For the text-containing cell, return its midpoint in (X, Y) coordinate format. 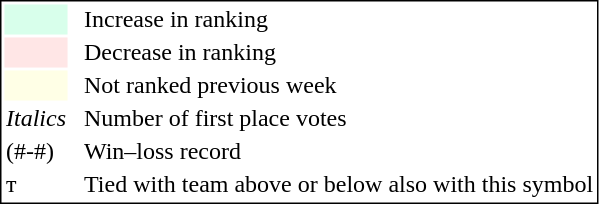
(#-#) (36, 151)
т (36, 185)
Number of first place votes (338, 119)
Not ranked previous week (338, 85)
Decrease in ranking (338, 53)
Tied with team above or below also with this symbol (338, 185)
Italics (36, 119)
Win–loss record (338, 151)
Increase in ranking (338, 19)
